Detect which cell encompasses the target text, then output its [x, y] center coordinate. 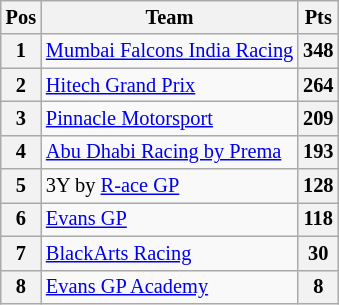
Team [170, 17]
6 [21, 219]
348 [318, 51]
209 [318, 118]
7 [21, 253]
2 [21, 85]
5 [21, 186]
Evans GP [170, 219]
193 [318, 152]
3 [21, 118]
Pinnacle Motorsport [170, 118]
128 [318, 186]
Mumbai Falcons India Racing [170, 51]
118 [318, 219]
30 [318, 253]
264 [318, 85]
Hitech Grand Prix [170, 85]
1 [21, 51]
Evans GP Academy [170, 287]
3Y by R-ace GP [170, 186]
Pts [318, 17]
BlackArts Racing [170, 253]
Abu Dhabi Racing by Prema [170, 152]
4 [21, 152]
Pos [21, 17]
